Find where the given text appears and provide that cell's center as [X, Y] coordinate. 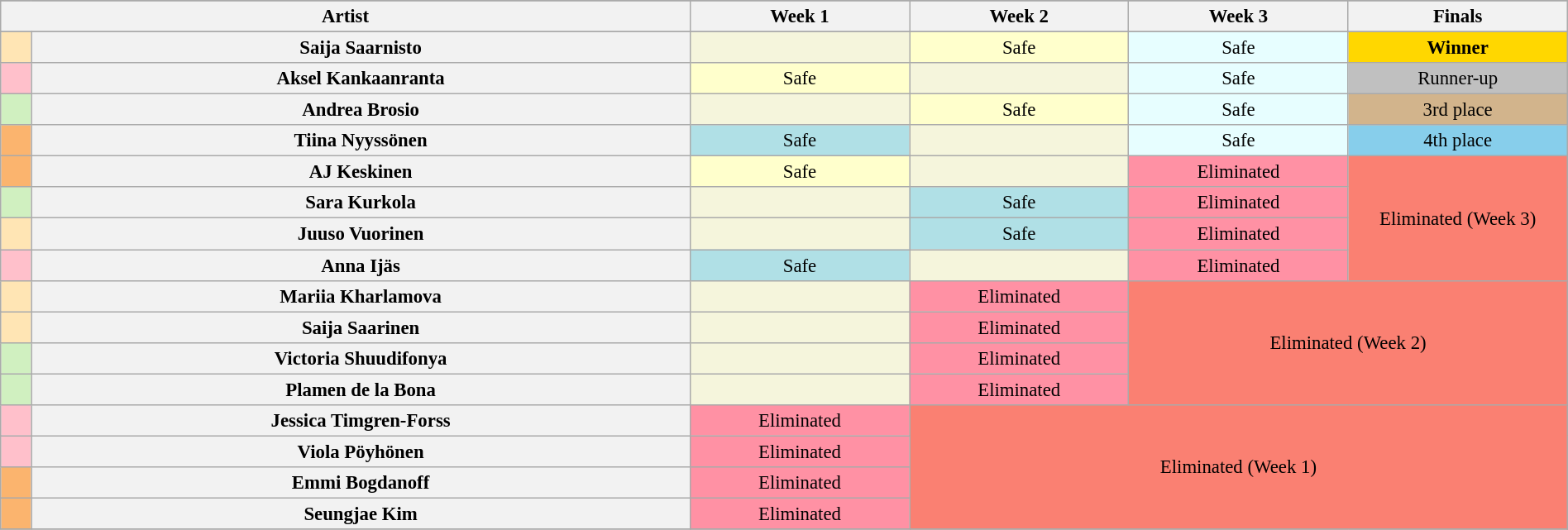
Anna Ijäs [361, 265]
Week 3 [1239, 17]
Mariia Kharlamova [361, 296]
Artist [346, 17]
Week 1 [799, 17]
3rd place [1457, 110]
Saija Saarnisto [361, 48]
Plamen de la Bona [361, 389]
Jessica Timgren-Forss [361, 421]
4th place [1457, 141]
AJ Keskinen [361, 172]
Sara Kurkola [361, 203]
Aksel Kankaanranta [361, 79]
Andrea Brosio [361, 110]
Saija Saarinen [361, 327]
Tiina Nyyssönen [361, 141]
Victoria Shuudifonya [361, 358]
Juuso Vuorinen [361, 234]
Week 2 [1019, 17]
Runner-up [1457, 79]
Viola Pöyhönen [361, 451]
Finals [1457, 17]
Seungjae Kim [361, 513]
Eliminated (Week 3) [1457, 218]
Emmi Bogdanoff [361, 483]
Eliminated (Week 2) [1348, 342]
Winner [1457, 48]
Eliminated (Week 1) [1239, 467]
